Return the (x, y) coordinate for the center point of the cell that contains the specified text.  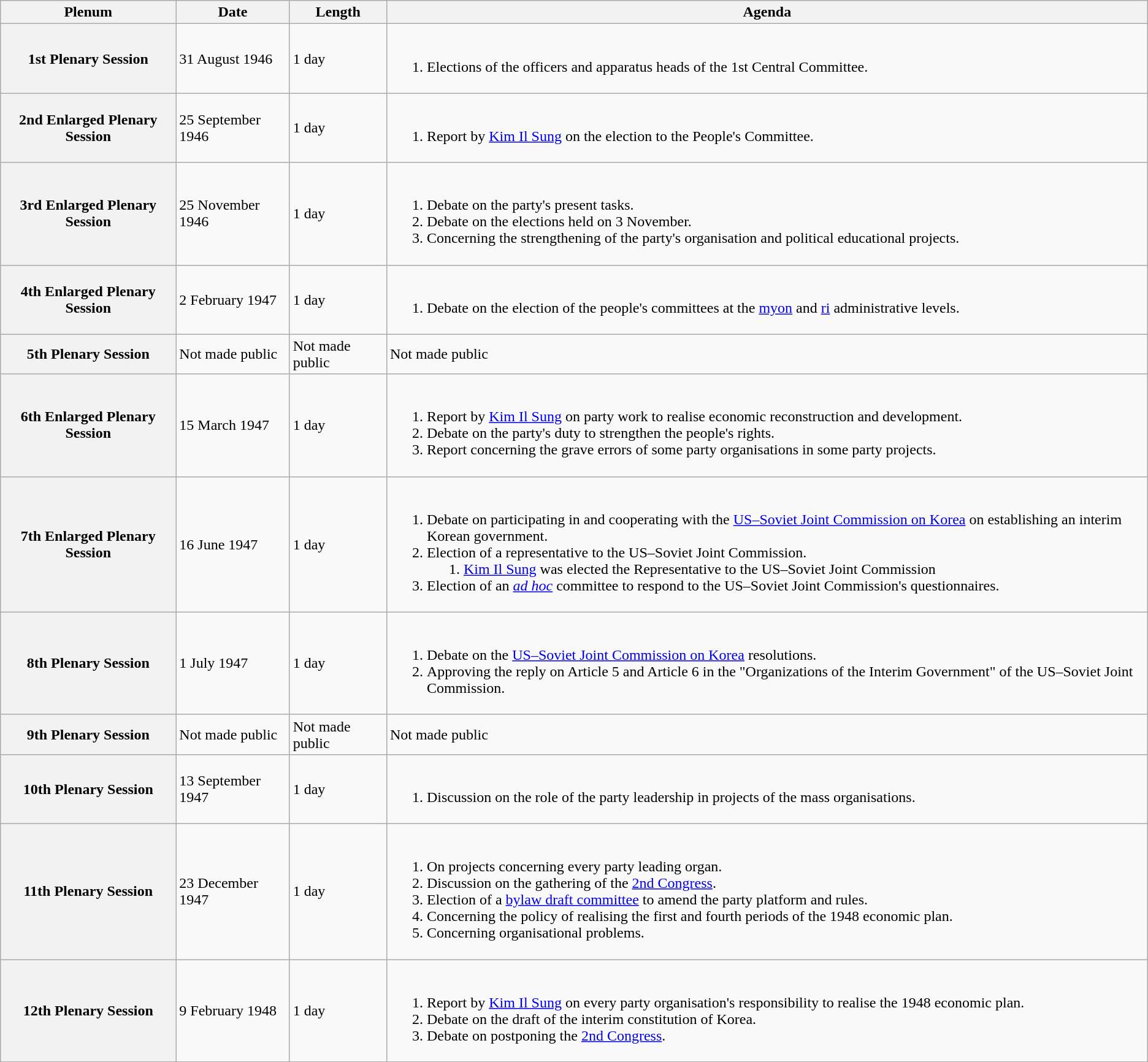
Discussion on the role of the party leadership in projects of the mass organisations. (767, 789)
31 August 1946 (233, 59)
23 December 1947 (233, 892)
9th Plenary Session (88, 735)
11th Plenary Session (88, 892)
Agenda (767, 12)
Date (233, 12)
Elections of the officers and apparatus heads of the 1st Central Committee. (767, 59)
Length (338, 12)
25 September 1946 (233, 128)
Debate on the election of the people's committees at the myon and ri administrative levels. (767, 299)
15 March 1947 (233, 426)
10th Plenary Session (88, 789)
6th Enlarged Plenary Session (88, 426)
12th Plenary Session (88, 1010)
4th Enlarged Plenary Session (88, 299)
25 November 1946 (233, 213)
5th Plenary Session (88, 354)
7th Enlarged Plenary Session (88, 544)
8th Plenary Session (88, 663)
3rd Enlarged Plenary Session (88, 213)
1st Plenary Session (88, 59)
Report by Kim Il Sung on the election to the People's Committee. (767, 128)
16 June 1947 (233, 544)
2 February 1947 (233, 299)
9 February 1948 (233, 1010)
Plenum (88, 12)
2nd Enlarged Plenary Session (88, 128)
13 September 1947 (233, 789)
1 July 1947 (233, 663)
